From the cell containing the given text, extract its center point as (X, Y) coordinate. 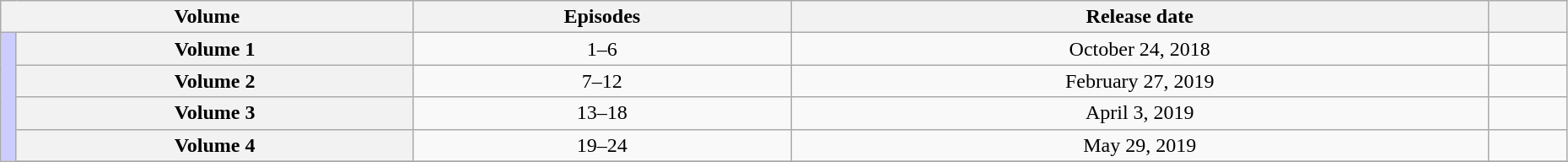
Volume 2 (214, 81)
Volume (207, 17)
May 29, 2019 (1140, 145)
October 24, 2018 (1140, 49)
Volume 4 (214, 145)
Volume 1 (214, 49)
February 27, 2019 (1140, 81)
1–6 (602, 49)
7–12 (602, 81)
19–24 (602, 145)
Volume 3 (214, 113)
April 3, 2019 (1140, 113)
Release date (1140, 17)
13–18 (602, 113)
Episodes (602, 17)
